Determine the [x, y] coordinate at the center of the cell enclosing the given text.  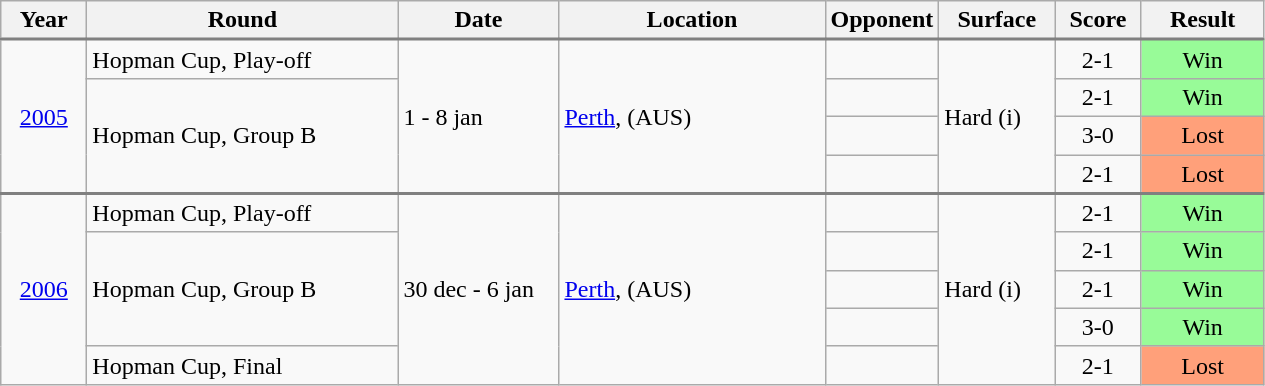
Surface [997, 20]
1 - 8 jan [478, 117]
30 dec - 6 jan [478, 288]
Result [1203, 20]
2006 [44, 288]
Round [242, 20]
Hopman Cup, Final [242, 365]
Location [692, 20]
Score [1098, 20]
2005 [44, 117]
Year [44, 20]
Opponent [882, 20]
Date [478, 20]
